For the text-containing cell, return its midpoint in [x, y] coordinate format. 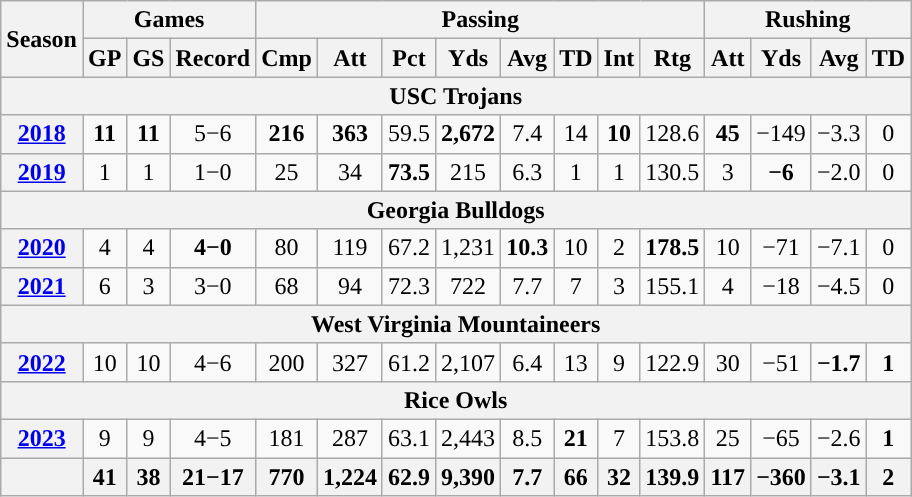
13 [576, 362]
Season [42, 39]
117 [728, 477]
45 [728, 134]
6.3 [528, 172]
30 [728, 362]
66 [576, 477]
4−0 [213, 248]
10.3 [528, 248]
200 [287, 362]
63.1 [408, 438]
1−0 [213, 172]
−18 [782, 286]
80 [287, 248]
GP [104, 58]
363 [350, 134]
94 [350, 286]
216 [287, 134]
67.2 [408, 248]
2019 [42, 172]
181 [287, 438]
21−17 [213, 477]
Cmp [287, 58]
−360 [782, 477]
−3.1 [838, 477]
327 [350, 362]
2023 [42, 438]
139.9 [672, 477]
14 [576, 134]
USC Trojans [456, 96]
72.3 [408, 286]
122.9 [672, 362]
Int [619, 58]
−4.5 [838, 286]
9,390 [468, 477]
−3.3 [838, 134]
Rushing [808, 20]
5−6 [213, 134]
2,443 [468, 438]
1,224 [350, 477]
Games [168, 20]
4−6 [213, 362]
−51 [782, 362]
41 [104, 477]
128.6 [672, 134]
Record [213, 58]
62.9 [408, 477]
West Virginia Mountaineers [456, 324]
2018 [42, 134]
8.5 [528, 438]
770 [287, 477]
1,231 [468, 248]
6.4 [528, 362]
−71 [782, 248]
2,107 [468, 362]
722 [468, 286]
−2.6 [838, 438]
2020 [42, 248]
155.1 [672, 286]
Georgia Bulldogs [456, 210]
34 [350, 172]
215 [468, 172]
Pct [408, 58]
119 [350, 248]
Rice Owls [456, 400]
61.2 [408, 362]
−6 [782, 172]
2022 [42, 362]
32 [619, 477]
68 [287, 286]
59.5 [408, 134]
7.4 [528, 134]
GS [148, 58]
4−5 [213, 438]
287 [350, 438]
2021 [42, 286]
3−0 [213, 286]
38 [148, 477]
−7.1 [838, 248]
73.5 [408, 172]
21 [576, 438]
6 [104, 286]
−1.7 [838, 362]
2,672 [468, 134]
130.5 [672, 172]
−65 [782, 438]
178.5 [672, 248]
−2.0 [838, 172]
Rtg [672, 58]
153.8 [672, 438]
−149 [782, 134]
Passing [480, 20]
